Capture the cell that displays the provided text and extract its (X, Y) central coordinate. 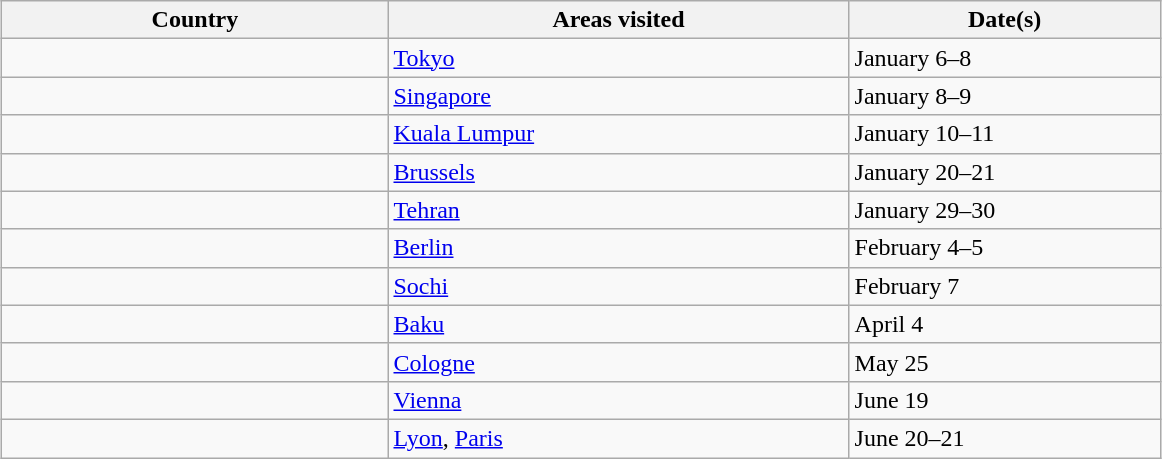
January 6–8 (1004, 58)
Berlin (618, 248)
January 29–30 (1004, 210)
June 20–21 (1004, 438)
Vienna (618, 400)
Areas visited (618, 20)
Baku (618, 324)
Cologne (618, 362)
Singapore (618, 96)
Sochi (618, 286)
May 25 (1004, 362)
Brussels (618, 172)
Kuala Lumpur (618, 134)
February 7 (1004, 286)
Tehran (618, 210)
Date(s) (1004, 20)
June 19 (1004, 400)
Country (195, 20)
January 10–11 (1004, 134)
April 4 (1004, 324)
January 8–9 (1004, 96)
Lyon, Paris (618, 438)
January 20–21 (1004, 172)
Tokyo (618, 58)
February 4–5 (1004, 248)
